Search for the cell housing the specified text and yield its [x, y] center coordinate. 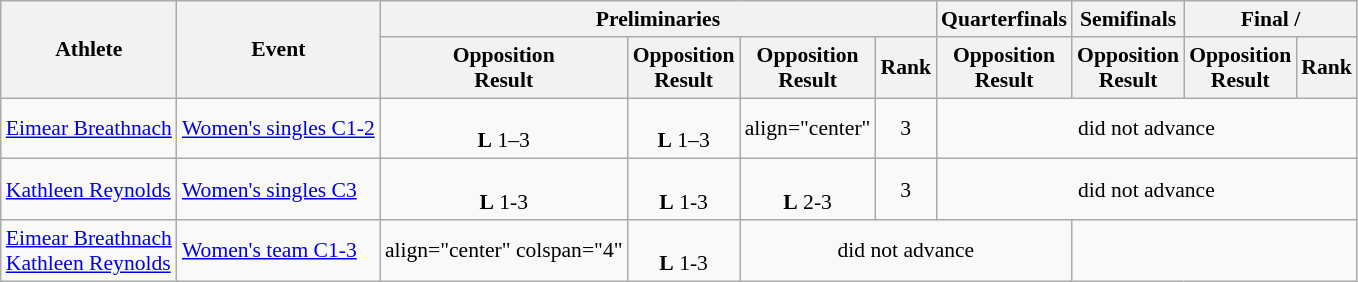
L 2-3 [808, 190]
Eimear Breathnach [89, 128]
align="center" [808, 128]
Final / [1270, 19]
Quarterfinals [1004, 19]
Women's team C1-3 [278, 250]
Kathleen Reynolds [89, 190]
Event [278, 50]
Semifinals [1128, 19]
Women's singles C1-2 [278, 128]
Women's singles C3 [278, 190]
Athlete [89, 50]
align="center" colspan="4" [504, 250]
Preliminaries [658, 19]
Eimear Breathnach Kathleen Reynolds [89, 250]
